From the cell containing the given text, extract its center point as [X, Y] coordinate. 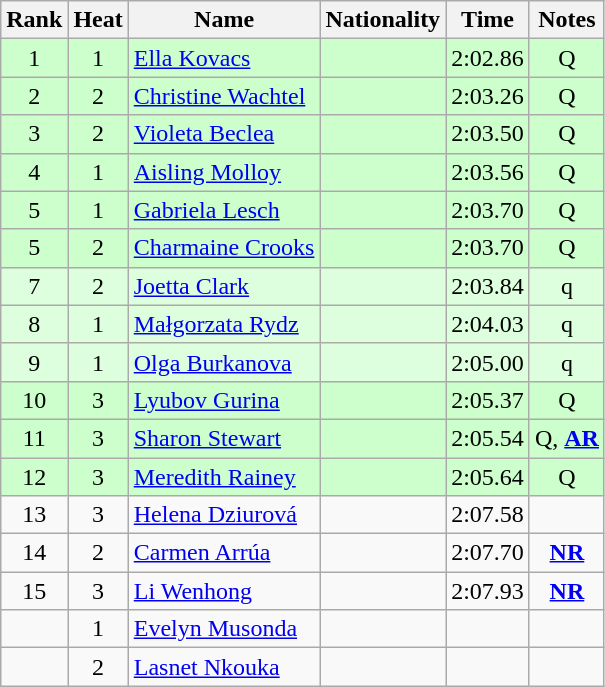
2:03.26 [488, 96]
Lyubov Gurina [224, 400]
Christine Wachtel [224, 96]
2:07.93 [488, 591]
Charmaine Crooks [224, 248]
13 [34, 515]
Lasnet Nkouka [224, 667]
2:05.54 [488, 438]
Carmen Arrúa [224, 553]
2:02.86 [488, 58]
8 [34, 324]
Olga Burkanova [224, 362]
4 [34, 172]
Evelyn Musonda [224, 629]
2:04.03 [488, 324]
9 [34, 362]
Ella Kovacs [224, 58]
12 [34, 477]
7 [34, 286]
2:07.58 [488, 515]
Name [224, 20]
10 [34, 400]
Joetta Clark [224, 286]
Violeta Beclea [224, 134]
Sharon Stewart [224, 438]
Gabriela Lesch [224, 210]
2:05.37 [488, 400]
14 [34, 553]
2:05.64 [488, 477]
2:05.00 [488, 362]
2:07.70 [488, 553]
11 [34, 438]
Małgorzata Rydz [224, 324]
Rank [34, 20]
Meredith Rainey [224, 477]
Aisling Molloy [224, 172]
Li Wenhong [224, 591]
2:03.56 [488, 172]
Heat [98, 20]
Helena Dziurová [224, 515]
Notes [566, 20]
Nationality [383, 20]
Q, AR [566, 438]
Time [488, 20]
2:03.84 [488, 286]
2:03.50 [488, 134]
15 [34, 591]
